Find where the given text appears and provide that cell's center as (X, Y) coordinate. 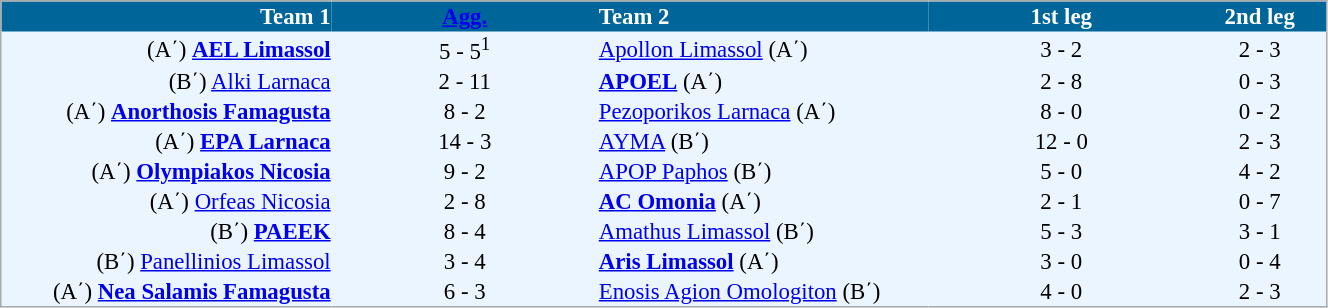
8 - 2 (464, 111)
2nd leg (1260, 16)
(B΄) Alki Larnaca (166, 81)
AC Omonia (A΄) (762, 201)
5 - 0 (1062, 171)
2 - 1 (1062, 201)
(B΄) Panellinios Limassol (166, 261)
4 - 2 (1260, 171)
3 - 0 (1062, 261)
0 - 4 (1260, 261)
9 - 2 (464, 171)
AYMA (B΄) (762, 141)
(A΄) EPA Larnaca (166, 141)
14 - 3 (464, 141)
3 - 2 (1062, 50)
5 - 51 (464, 50)
(A΄) AEL Limassol (166, 50)
(A΄) Nea Salamis Famagusta (166, 291)
Aris Limassol (A΄) (762, 261)
Team 2 (762, 16)
1st leg (1062, 16)
(A΄) Orfeas Nicosia (166, 201)
6 - 3 (464, 291)
Team 1 (166, 16)
APOP Paphos (B΄) (762, 171)
8 - 4 (464, 231)
Amathus Limassol (B΄) (762, 231)
Agg. (464, 16)
3 - 4 (464, 261)
5 - 3 (1062, 231)
0 - 7 (1260, 201)
3 - 1 (1260, 231)
Pezoporikos Larnaca (A΄) (762, 111)
0 - 2 (1260, 111)
Enosis Agion Omologiton (B΄) (762, 291)
0 - 3 (1260, 81)
4 - 0 (1062, 291)
APOEL (A΄) (762, 81)
(A΄) Olympiakos Nicosia (166, 171)
12 - 0 (1062, 141)
(A΄) Anorthosis Famagusta (166, 111)
8 - 0 (1062, 111)
Apollon Limassol (A΄) (762, 50)
(B΄) PAEEK (166, 231)
2 - 11 (464, 81)
